Return [X, Y] of the center of cell containing provided text 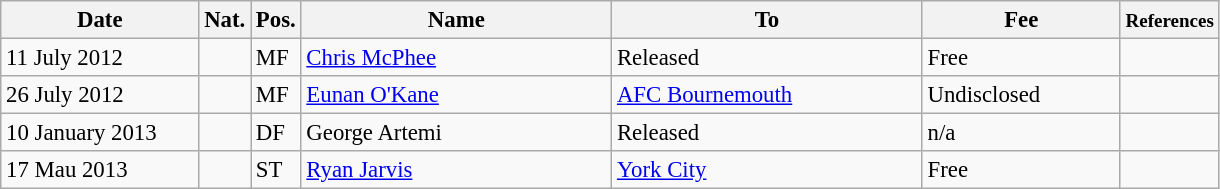
Eunan O'Kane [456, 95]
17 Mau 2013 [100, 170]
York City [768, 170]
Fee [1021, 20]
Nat. [225, 20]
Ryan Jarvis [456, 170]
Chris McPhee [456, 58]
Name [456, 20]
11 July 2012 [100, 58]
ST [276, 170]
n/a [1021, 133]
Pos. [276, 20]
10 January 2013 [100, 133]
References [1170, 20]
To [768, 20]
26 July 2012 [100, 95]
DF [276, 133]
George Artemi [456, 133]
AFC Bournemouth [768, 95]
Date [100, 20]
Undisclosed [1021, 95]
